Find where the given text appears and provide that cell's center as [x, y] coordinate. 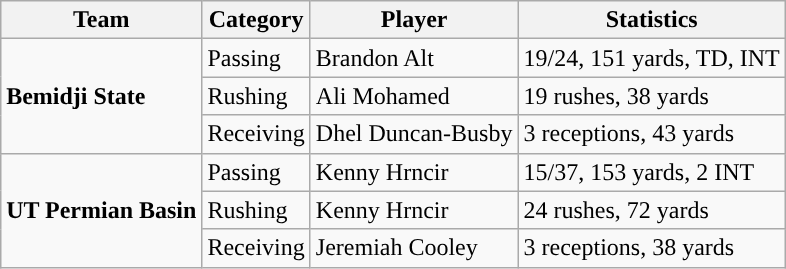
Team [102, 20]
Bemidji State [102, 96]
Category [256, 20]
24 rushes, 72 yards [652, 210]
Player [414, 20]
3 receptions, 43 yards [652, 134]
3 receptions, 38 yards [652, 248]
Statistics [652, 20]
Ali Mohamed [414, 96]
19 rushes, 38 yards [652, 96]
Brandon Alt [414, 58]
Dhel Duncan-Busby [414, 134]
UT Permian Basin [102, 210]
15/37, 153 yards, 2 INT [652, 172]
19/24, 151 yards, TD, INT [652, 58]
Jeremiah Cooley [414, 248]
